For the text-containing cell, return its midpoint in (X, Y) coordinate format. 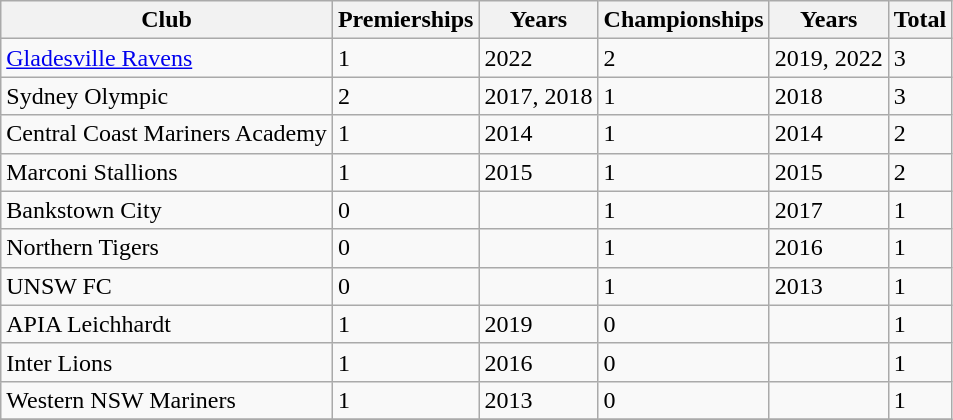
2018 (828, 96)
2017 (828, 210)
Western NSW Mariners (167, 400)
2022 (538, 58)
2017, 2018 (538, 96)
Northern Tigers (167, 248)
Total (920, 20)
Inter Lions (167, 362)
UNSW FC (167, 286)
Premierships (406, 20)
Gladesville Ravens (167, 58)
Championships (684, 20)
APIA Leichhardt (167, 324)
2019 (538, 324)
Bankstown City (167, 210)
Club (167, 20)
Sydney Olympic (167, 96)
2019, 2022 (828, 58)
Marconi Stallions (167, 172)
Central Coast Mariners Academy (167, 134)
